Find where the given text appears and provide that cell's center as [x, y] coordinate. 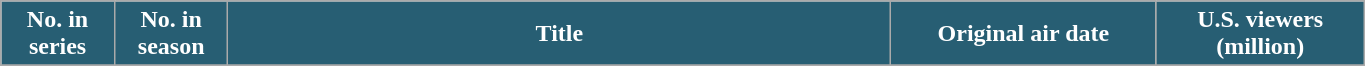
No. inseries [58, 34]
Original air date [1024, 34]
Title [560, 34]
No. inseason [171, 34]
U.S. viewers(million) [1260, 34]
